Pinpoint the cell where the given text exists, returning its [X, Y] midpoint coordinate. 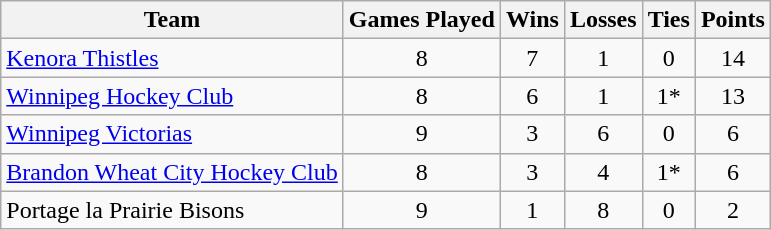
Kenora Thistles [172, 58]
Brandon Wheat City Hockey Club [172, 172]
4 [603, 172]
Losses [603, 20]
13 [732, 96]
2 [732, 210]
Ties [668, 20]
Winnipeg Victorias [172, 134]
7 [532, 58]
14 [732, 58]
Wins [532, 20]
Points [732, 20]
Games Played [422, 20]
Team [172, 20]
Winnipeg Hockey Club [172, 96]
Portage la Prairie Bisons [172, 210]
